Capture the cell that displays the provided text and extract its [X, Y] central coordinate. 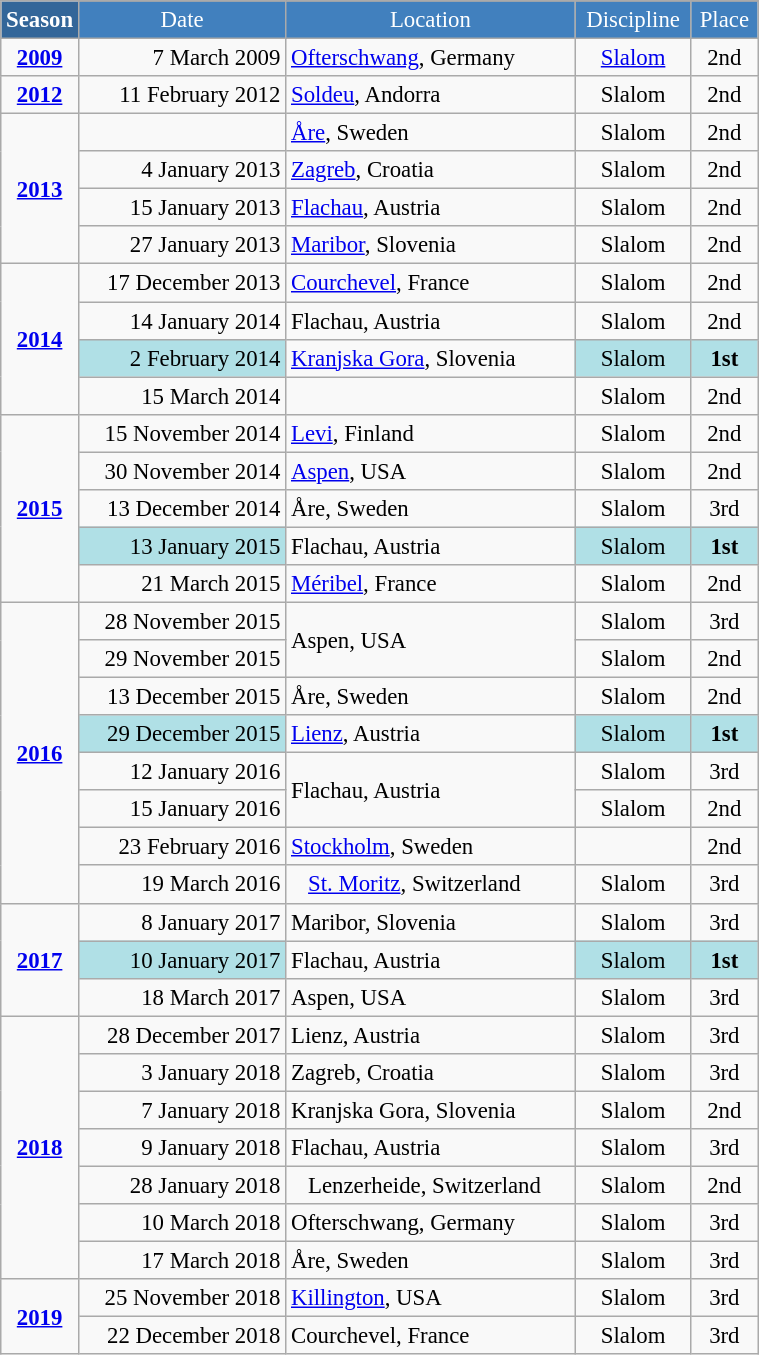
23 February 2016 [182, 847]
2 February 2014 [182, 358]
28 January 2018 [182, 1185]
2013 [40, 189]
29 November 2015 [182, 659]
4 January 2013 [182, 170]
St. Moritz, Switzerland [430, 885]
18 March 2017 [182, 997]
13 December 2015 [182, 697]
Soldeu, Andorra [430, 95]
2019 [40, 1316]
12 January 2016 [182, 772]
Place [724, 20]
7 January 2018 [182, 1110]
8 January 2017 [182, 922]
Méribel, France [430, 584]
30 November 2014 [182, 471]
29 December 2015 [182, 734]
15 March 2014 [182, 396]
17 March 2018 [182, 1261]
28 November 2015 [182, 621]
10 March 2018 [182, 1223]
21 March 2015 [182, 584]
2017 [40, 960]
2018 [40, 1148]
7 March 2009 [182, 58]
14 January 2014 [182, 321]
Location [430, 20]
13 January 2015 [182, 546]
27 January 2013 [182, 245]
2015 [40, 508]
Season [40, 20]
Discipline [633, 20]
13 December 2014 [182, 509]
2012 [40, 95]
3 January 2018 [182, 1073]
10 January 2017 [182, 960]
15 January 2016 [182, 809]
2009 [40, 58]
15 November 2014 [182, 433]
Lenzerheide, Switzerland [430, 1185]
25 November 2018 [182, 1298]
9 January 2018 [182, 1148]
Stockholm, Sweden [430, 847]
28 December 2017 [182, 1035]
17 December 2013 [182, 283]
15 January 2013 [182, 208]
Date [182, 20]
Killington, USA [430, 1298]
2014 [40, 339]
11 February 2012 [182, 95]
2016 [40, 752]
22 December 2018 [182, 1336]
19 March 2016 [182, 885]
Levi, Finland [430, 433]
